Return [x, y] of the center of cell containing provided text 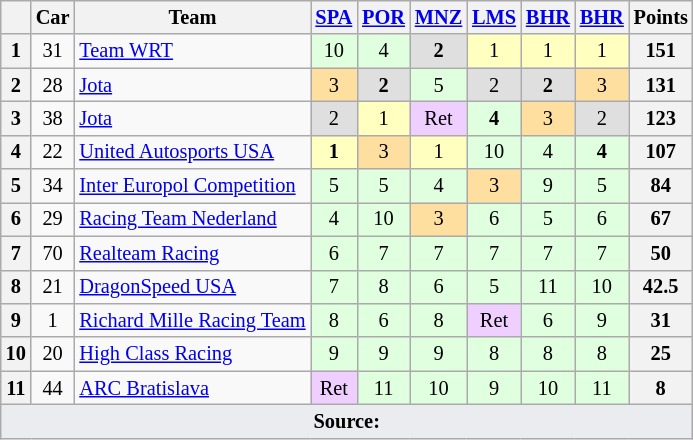
67 [661, 219]
22 [53, 152]
34 [53, 186]
MNZ [438, 17]
123 [661, 118]
Source: [347, 421]
DragonSpeed USA [192, 287]
Realteam Racing [192, 253]
SPA [334, 17]
High Class Racing [192, 354]
Richard Mille Racing Team [192, 320]
70 [53, 253]
Points [661, 17]
42.5 [661, 287]
Racing Team Nederland [192, 219]
29 [53, 219]
84 [661, 186]
United Autosports USA [192, 152]
ARC Bratislava [192, 388]
50 [661, 253]
25 [661, 354]
Team [192, 17]
107 [661, 152]
44 [53, 388]
28 [53, 85]
POR [384, 17]
151 [661, 51]
21 [53, 287]
Inter Europol Competition [192, 186]
Car [53, 17]
38 [53, 118]
Team WRT [192, 51]
131 [661, 85]
LMS [494, 17]
20 [53, 354]
